Find where the given text appears and provide that cell's center as [X, Y] coordinate. 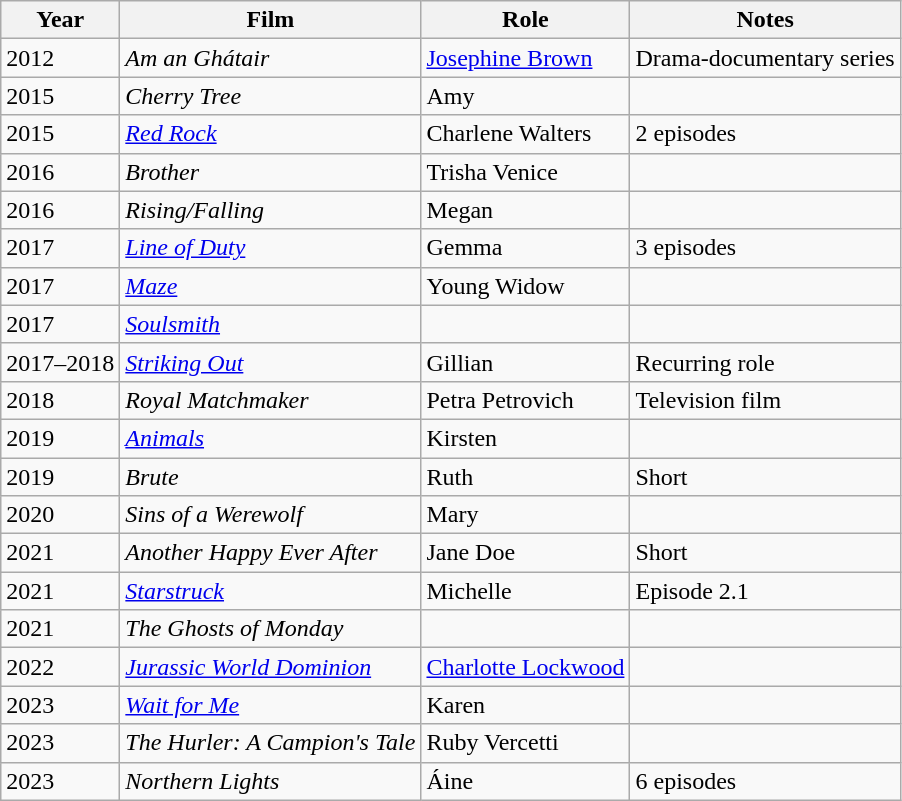
Amy [526, 96]
Notes [765, 20]
The Hurler: A Campion's Tale [270, 743]
Charlotte Lockwood [526, 667]
Maze [270, 286]
Gemma [526, 248]
Drama-documentary series [765, 58]
Megan [526, 210]
Josephine Brown [526, 58]
Brother [270, 172]
Role [526, 20]
Episode 2.1 [765, 591]
Mary [526, 515]
Am an Ghátair [270, 58]
Jane Doe [526, 553]
Gillian [526, 362]
2018 [60, 400]
Animals [270, 438]
Another Happy Ever After [270, 553]
Young Widow [526, 286]
Starstruck [270, 591]
The Ghosts of Monday [270, 629]
Michelle [526, 591]
Red Rock [270, 134]
Soulsmith [270, 324]
Sins of a Werewolf [270, 515]
Northern Lights [270, 781]
3 episodes [765, 248]
Ruth [526, 477]
Karen [526, 705]
Ruby Vercetti [526, 743]
Charlene Walters [526, 134]
2012 [60, 58]
Recurring role [765, 362]
Kirsten [526, 438]
2017–2018 [60, 362]
2020 [60, 515]
Striking Out [270, 362]
2022 [60, 667]
Royal Matchmaker [270, 400]
Film [270, 20]
Television film [765, 400]
Jurassic World Dominion [270, 667]
Petra Petrovich [526, 400]
6 episodes [765, 781]
Áine [526, 781]
Line of Duty [270, 248]
Rising/Falling [270, 210]
2 episodes [765, 134]
Year [60, 20]
Cherry Tree [270, 96]
Trisha Venice [526, 172]
Wait for Me [270, 705]
Brute [270, 477]
